Return the [x, y] coordinate for the center point of the cell that contains the specified text.  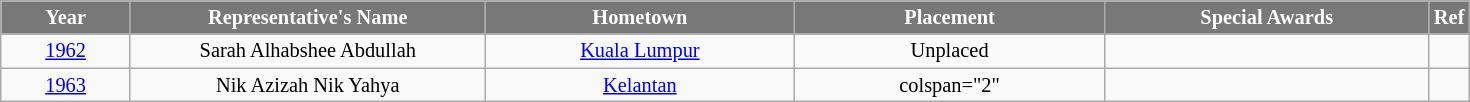
Placement [950, 17]
colspan="2" [950, 85]
Kuala Lumpur [640, 51]
Ref [1449, 17]
Hometown [640, 17]
Special Awards [1266, 17]
Representative's Name [308, 17]
1963 [66, 85]
Year [66, 17]
Kelantan [640, 85]
1962 [66, 51]
Sarah Alhabshee Abdullah [308, 51]
Nik Azizah Nik Yahya [308, 85]
Unplaced [950, 51]
